Identify which cell holds the provided text, then report its [X, Y] central coordinate. 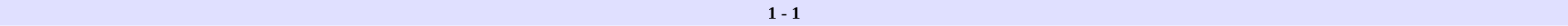
1 - 1 [784, 13]
